For the text-containing cell, return its midpoint in [x, y] coordinate format. 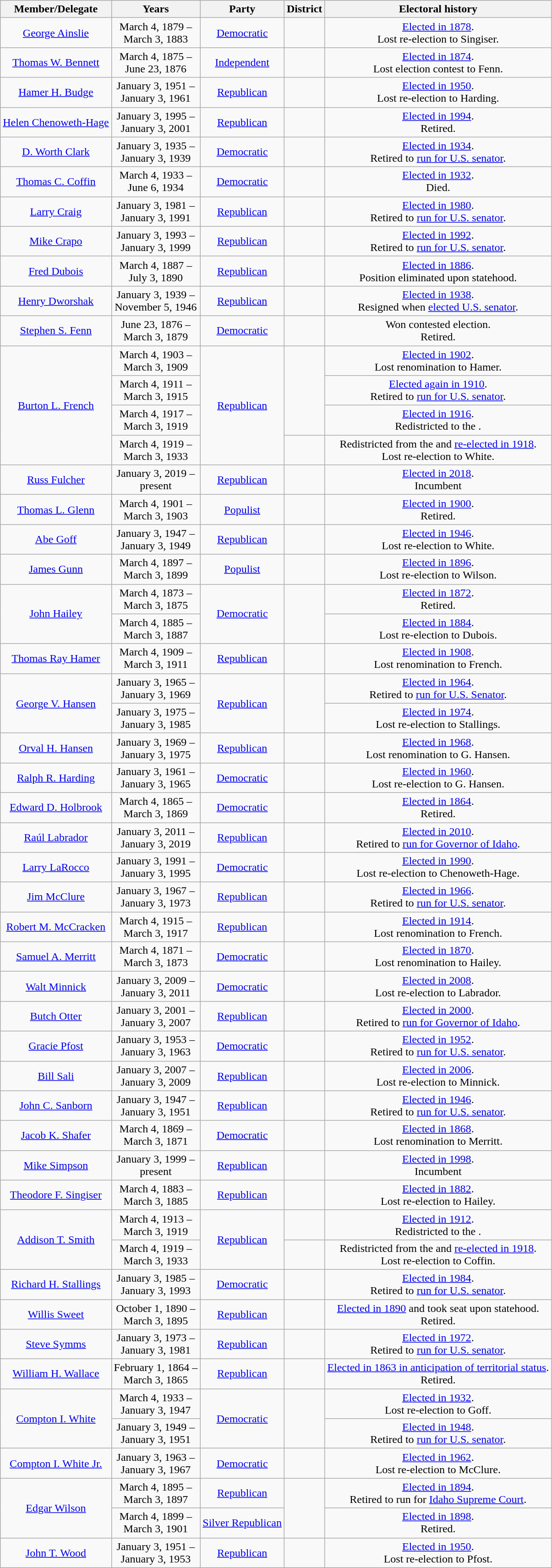
March 4, 1911 –March 3, 1915 [156, 390]
James Gunn [56, 569]
Elected in 1962.Lost re-election to McClure. [438, 1463]
January 3, 1951 –January 3, 1961 [156, 93]
Elected in 1964.Retired to run for U.S. Senator. [438, 688]
Member/Delegate [56, 9]
March 4, 1879 –March 3, 1883 [156, 33]
Willis Sweet [56, 1314]
March 4, 1933 –January 3, 1947 [156, 1404]
March 4, 1899 –March 3, 1901 [156, 1523]
October 1, 1890 –March 3, 1895 [156, 1314]
January 3, 1947 –January 3, 1949 [156, 540]
Years [156, 9]
January 3, 1953 –January 3, 1963 [156, 1046]
Larry Craig [56, 212]
March 4, 1917 –March 3, 1919 [156, 421]
Elected in 1882.Lost re-election to Hailey. [438, 1195]
January 3, 1975 –January 3, 1985 [156, 718]
Theodore F. Singiser [56, 1195]
January 3, 1939 –November 5, 1946 [156, 300]
William H. Wallace [56, 1374]
January 3, 2001 –January 3, 2007 [156, 1016]
Elected in 2000.Retired to run for Governor of Idaho. [438, 1016]
Elected in 1872.Retired. [438, 599]
Elected in 1946.Lost re-election to White. [438, 540]
Elected in 1950.Lost re-election to Harding. [438, 93]
January 3, 1967 –January 3, 1973 [156, 897]
Richard H. Stallings [56, 1284]
March 4, 1895 –March 3, 1897 [156, 1493]
January 3, 2009 –January 3, 2011 [156, 987]
Edgar Wilson [56, 1508]
Elected in 1868.Lost renomination to Merritt. [438, 1135]
Elected in 1884.Lost re-election to Dubois. [438, 628]
January 3, 1999 –present [156, 1165]
Elected in 1960.Lost re-election to G. Hansen. [438, 778]
Elected in 1894.Retired to run for Idaho Supreme Court. [438, 1493]
Elected in 1908.Lost renomination to French. [438, 659]
Addison T. Smith [56, 1240]
Redistricted from the and re-elected in 1918.Lost re-election to White. [438, 450]
Burton L. French [56, 405]
Silver Republican [242, 1523]
Hamer H. Budge [56, 93]
Compton I. White Jr. [56, 1463]
Mike Crapo [56, 241]
Elected in 1990.Lost re-election to Chenoweth-Hage. [438, 868]
Elected in 2008.Lost re-election to Labrador. [438, 987]
Mike Simpson [56, 1165]
Edward D. Holbrook [56, 807]
January 3, 1965 –January 3, 1969 [156, 688]
Raúl Labrador [56, 837]
Orval H. Hansen [56, 748]
Elected in 1932.Died. [438, 181]
Elected in 1998.Incumbent [438, 1165]
Walt Minnick [56, 987]
March 4, 1909 –March 3, 1911 [156, 659]
January 3, 1973 –January 3, 1981 [156, 1344]
January 3, 1993 –January 3, 1999 [156, 241]
Elected in 1874.Lost election contest to Fenn. [438, 62]
Ralph R. Harding [56, 778]
Steve Symms [56, 1344]
Elected in 1934.Retired to run for U.S. senator. [438, 152]
Compton I. White [56, 1419]
Elected in 1864.Retired. [438, 807]
Gracie Pfost [56, 1046]
George Ainslie [56, 33]
Helen Chenoweth-Hage [56, 122]
March 4, 1903 –March 3, 1909 [156, 360]
Jim McClure [56, 897]
Elected in 1968.Lost renomination to G. Hansen. [438, 748]
March 4, 1887 –July 3, 1890 [156, 271]
January 3, 2019 –present [156, 480]
Thomas W. Bennett [56, 62]
Elected in 1992.Retired to run for U.S. senator. [438, 241]
January 3, 1935 –January 3, 1939 [156, 152]
Robert M. McCracken [56, 927]
March 4, 1915 –March 3, 1917 [156, 927]
Party [242, 9]
Independent [242, 62]
Elected in 1974.Lost re-election to Stallings. [438, 718]
Elected in 2006.Lost re-election to Minnick. [438, 1076]
Elected in 1878.Lost re-election to Singiser. [438, 33]
John C. Sanborn [56, 1106]
January 3, 1949 –January 3, 1951 [156, 1434]
Thomas Ray Hamer [56, 659]
Russ Fulcher [56, 480]
Elected in 1863 in anticipation of territorial status.Retired. [438, 1374]
March 4, 1913 –March 3, 1919 [156, 1225]
March 4, 1897 –March 3, 1899 [156, 569]
Elected in 2018.Incumbent [438, 480]
Samuel A. Merritt [56, 956]
Henry Dworshak [56, 300]
February 1, 1864 –March 3, 1865 [156, 1374]
Elected in 1948.Retired to run for U.S. senator. [438, 1434]
Larry LaRocco [56, 868]
Elected in 1932.Lost re-election to Goff. [438, 1404]
Elected in 1914.Lost renomination to French. [438, 927]
Abe Goff [56, 540]
Elected in 1938.Resigned when elected U.S. senator. [438, 300]
Thomas C. Coffin [56, 181]
March 4, 1865 –March 3, 1869 [156, 807]
Elected in 1980.Retired to run for U.S. senator. [438, 212]
Elected in 1896.Lost re-election to Wilson. [438, 569]
Elected in 1890 and took seat upon statehood.Retired. [438, 1314]
Elected in 1950.Lost re-election to Pfost. [438, 1553]
Elected again in 1910.Retired to run for U.S. senator. [438, 390]
January 3, 1985 –January 3, 1993 [156, 1284]
Thomas L. Glenn [56, 509]
Elected in 1898.Retired. [438, 1523]
Butch Otter [56, 1016]
March 4, 1883 –March 3, 1885 [156, 1195]
Elected in 1900.Retired. [438, 509]
John Hailey [56, 614]
Elected in 1984.Retired to run for U.S. senator. [438, 1284]
Fred Dubois [56, 271]
March 4, 1871 –March 3, 1873 [156, 956]
John T. Wood [56, 1553]
George V. Hansen [56, 703]
District [304, 9]
Elected in 1902.Lost renomination to Hamer. [438, 360]
Elected in 1916.Redistricted to the . [438, 421]
January 3, 2007 –January 3, 2009 [156, 1076]
Redistricted from the and re-elected in 1918.Lost re-election to Coffin. [438, 1254]
Elected in 1886.Position eliminated upon statehood. [438, 271]
Elected in 1972.Retired to run for U.S. senator. [438, 1344]
Stephen S. Fenn [56, 331]
January 3, 1963 –January 3, 1967 [156, 1463]
Elected in 2010.Retired to run for Governor of Idaho. [438, 837]
March 4, 1901 –March 3, 1903 [156, 509]
January 3, 1981 –January 3, 1991 [156, 212]
D. Worth Clark [56, 152]
January 3, 2011 –January 3, 2019 [156, 837]
June 23, 1876 –March 3, 1879 [156, 331]
Won contested election.Retired. [438, 331]
Electoral history [438, 9]
Elected in 1994.Retired. [438, 122]
Jacob K. Shafer [56, 1135]
Elected in 1912.Redistricted to the . [438, 1225]
January 3, 1951 –January 3, 1953 [156, 1553]
January 3, 1947 –January 3, 1951 [156, 1106]
Bill Sali [56, 1076]
January 3, 1969 –January 3, 1975 [156, 748]
March 4, 1875 –June 23, 1876 [156, 62]
January 3, 1995 –January 3, 2001 [156, 122]
March 4, 1933 –June 6, 1934 [156, 181]
January 3, 1961 –January 3, 1965 [156, 778]
Elected in 1952.Retired to run for U.S. senator. [438, 1046]
January 3, 1991 –January 3, 1995 [156, 868]
March 4, 1869 –March 3, 1871 [156, 1135]
March 4, 1873 –March 3, 1875 [156, 599]
Elected in 1870.Lost renomination to Hailey. [438, 956]
March 4, 1885 –March 3, 1887 [156, 628]
Elected in 1966.Retired to run for U.S. senator. [438, 897]
Elected in 1946.Retired to run for U.S. senator. [438, 1106]
